From the cell containing the given text, extract its center point as (X, Y) coordinate. 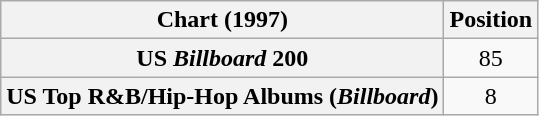
85 (491, 58)
Position (491, 20)
US Billboard 200 (222, 58)
US Top R&B/Hip-Hop Albums (Billboard) (222, 96)
Chart (1997) (222, 20)
8 (491, 96)
